Capture the cell that displays the provided text and extract its [X, Y] central coordinate. 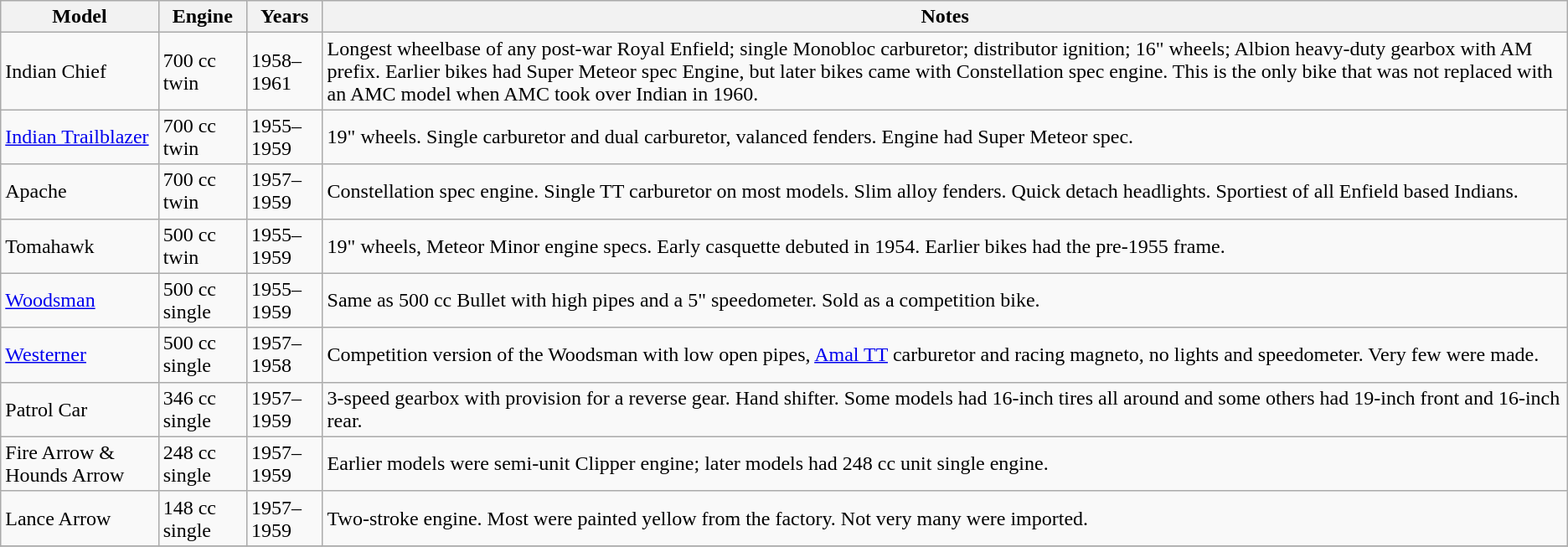
Westerner [80, 355]
Notes [945, 17]
Indian Chief [80, 71]
Two-stroke engine. Most were painted yellow from the factory. Not very many were imported. [945, 518]
Woodsman [80, 300]
Years [285, 17]
Tomahawk [80, 246]
Apache [80, 191]
1957–1958 [285, 355]
Lance Arrow [80, 518]
Constellation spec engine. Single TT carburetor on most models. Slim alloy fenders. Quick detach headlights. Sportiest of all Enfield based Indians. [945, 191]
Model [80, 17]
19" wheels. Single carburetor and dual carburetor, valanced fenders. Engine had Super Meteor spec. [945, 137]
346 cc single [203, 409]
Earlier models were semi-unit Clipper engine; later models had 248 cc unit single engine. [945, 464]
Indian Trailblazer [80, 137]
Same as 500 cc Bullet with high pipes and a 5" speedometer. Sold as a competition bike. [945, 300]
1958–1961 [285, 71]
500 cc twin [203, 246]
Competition version of the Woodsman with low open pipes, Amal TT carburetor and racing magneto, no lights and speedometer. Very few were made. [945, 355]
148 cc single [203, 518]
248 cc single [203, 464]
Engine [203, 17]
Patrol Car [80, 409]
19" wheels, Meteor Minor engine specs. Early casquette debuted in 1954. Earlier bikes had the pre-1955 frame. [945, 246]
Fire Arrow & Hounds Arrow [80, 464]
